Search for the cell housing the specified text and yield its [X, Y] center coordinate. 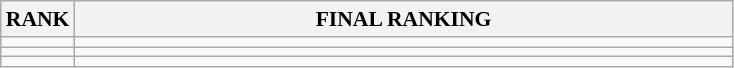
FINAL RANKING [403, 19]
RANK [38, 19]
